Return the [x, y] coordinate for the center point of the cell that contains the specified text.  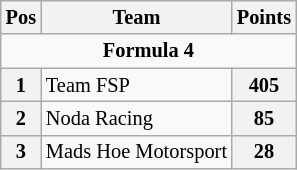
Formula 4 [148, 51]
405 [264, 85]
Team [136, 17]
3 [21, 152]
2 [21, 118]
85 [264, 118]
Team FSP [136, 85]
Pos [21, 17]
Points [264, 17]
Noda Racing [136, 118]
1 [21, 85]
28 [264, 152]
Mads Hoe Motorsport [136, 152]
